From the cell containing the given text, extract its center point as (X, Y) coordinate. 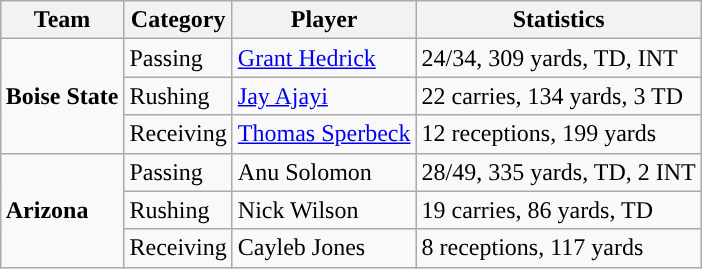
28/49, 335 yards, TD, 2 INT (558, 172)
12 receptions, 199 yards (558, 134)
Anu Solomon (324, 172)
Team (62, 20)
22 carries, 134 yards, 3 TD (558, 96)
Thomas Sperbeck (324, 134)
Arizona (62, 210)
Statistics (558, 20)
19 carries, 86 yards, TD (558, 210)
Jay Ajayi (324, 96)
Nick Wilson (324, 210)
Category (178, 20)
Player (324, 20)
8 receptions, 117 yards (558, 248)
Grant Hedrick (324, 58)
24/34, 309 yards, TD, INT (558, 58)
Cayleb Jones (324, 248)
Boise State (62, 96)
